Capture the cell that displays the provided text and extract its (X, Y) central coordinate. 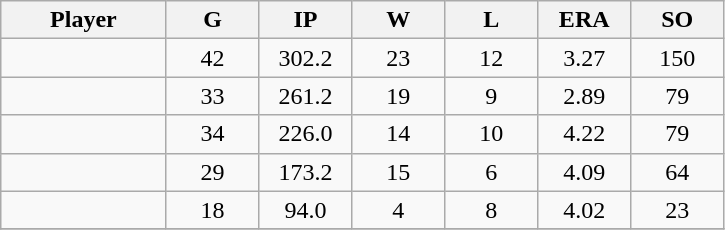
226.0 (306, 134)
64 (678, 172)
33 (212, 96)
302.2 (306, 58)
9 (492, 96)
150 (678, 58)
34 (212, 134)
261.2 (306, 96)
19 (398, 96)
173.2 (306, 172)
42 (212, 58)
15 (398, 172)
W (398, 20)
6 (492, 172)
3.27 (584, 58)
29 (212, 172)
2.89 (584, 96)
4.09 (584, 172)
12 (492, 58)
4.22 (584, 134)
4 (398, 210)
SO (678, 20)
IP (306, 20)
4.02 (584, 210)
L (492, 20)
94.0 (306, 210)
G (212, 20)
18 (212, 210)
ERA (584, 20)
14 (398, 134)
10 (492, 134)
8 (492, 210)
Player (84, 20)
